Pinpoint the cell where the given text exists, returning its [X, Y] midpoint coordinate. 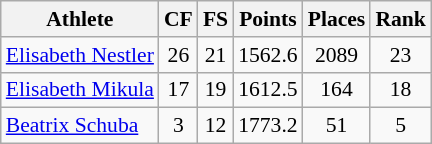
23 [400, 55]
18 [400, 90]
Points [268, 19]
FS [216, 19]
1773.2 [268, 126]
Places [337, 19]
2089 [337, 55]
21 [216, 55]
Rank [400, 19]
Elisabeth Mikula [80, 90]
26 [178, 55]
12 [216, 126]
Beatrix Schuba [80, 126]
3 [178, 126]
19 [216, 90]
17 [178, 90]
164 [337, 90]
1562.6 [268, 55]
1612.5 [268, 90]
CF [178, 19]
Elisabeth Nestler [80, 55]
Athlete [80, 19]
51 [337, 126]
5 [400, 126]
